Detect which cell encompasses the target text, then output its [x, y] center coordinate. 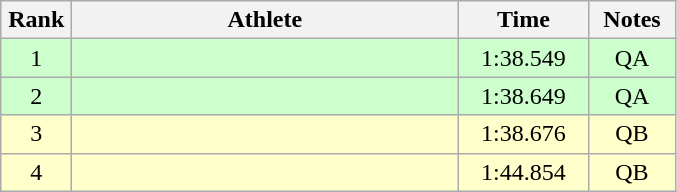
1:38.549 [524, 58]
4 [36, 172]
Athlete [265, 20]
1 [36, 58]
Notes [632, 20]
Rank [36, 20]
1:38.649 [524, 96]
3 [36, 134]
1:44.854 [524, 172]
Time [524, 20]
1:38.676 [524, 134]
2 [36, 96]
